Provide the [x, y] coordinate of the cell's center where the given text is located.  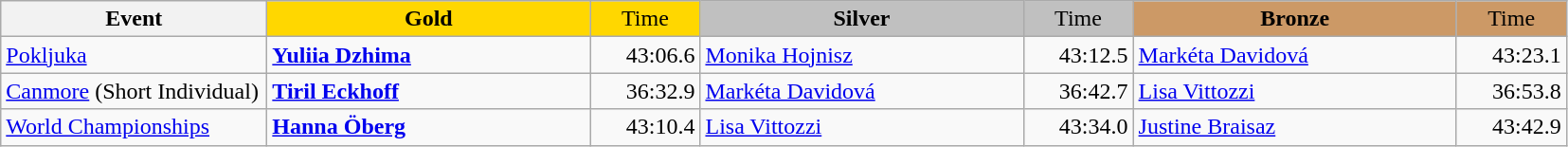
Event [135, 19]
Yuliia Dzhima [428, 55]
Silver [862, 19]
43:34.0 [1078, 127]
43:10.4 [645, 127]
Hanna Öberg [428, 127]
Justine Braisaz [1294, 127]
Monika Hojnisz [862, 55]
World Championships [135, 127]
43:42.9 [1511, 127]
Tiril Eckhoff [428, 91]
Pokljuka [135, 55]
43:12.5 [1078, 55]
43:23.1 [1511, 55]
36:42.7 [1078, 91]
Bronze [1294, 19]
43:06.6 [645, 55]
36:32.9 [645, 91]
Canmore (Short Individual) [135, 91]
36:53.8 [1511, 91]
Gold [428, 19]
